Capture the cell that displays the provided text and extract its (x, y) central coordinate. 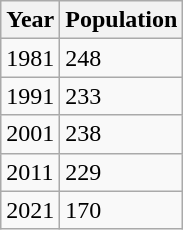
248 (122, 58)
1981 (30, 58)
2011 (30, 172)
229 (122, 172)
233 (122, 96)
2021 (30, 210)
1991 (30, 96)
Year (30, 20)
238 (122, 134)
Population (122, 20)
2001 (30, 134)
170 (122, 210)
